Output the (X, Y) coordinate of the center of the cell containing the given text.  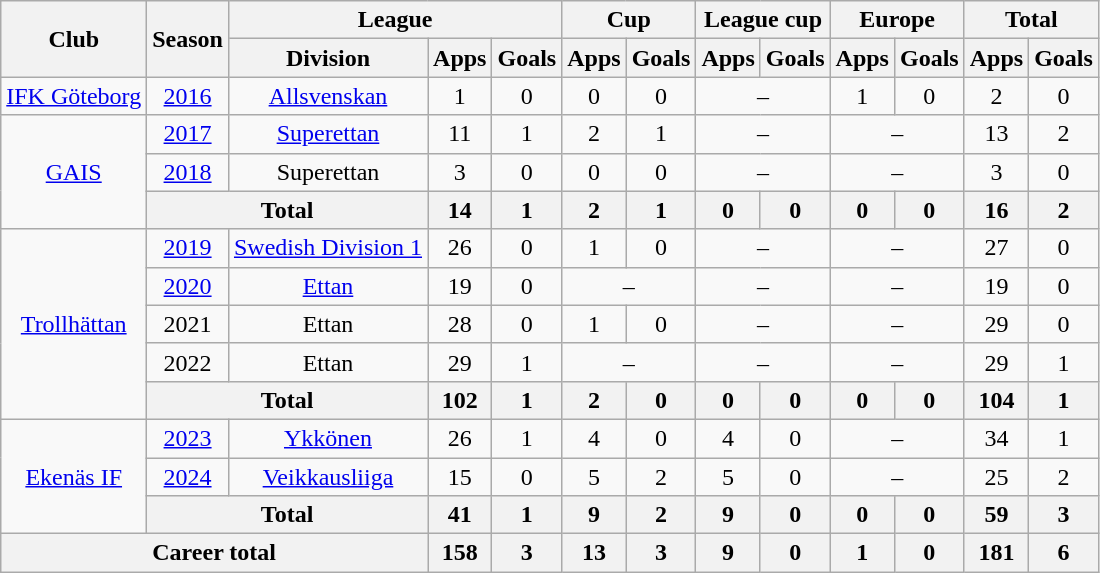
Division (328, 58)
6 (1064, 553)
Trollhättan (74, 324)
2017 (188, 134)
2016 (188, 96)
Career total (214, 553)
GAIS (74, 172)
41 (460, 515)
Europe (897, 20)
2022 (188, 362)
25 (996, 477)
League (394, 20)
14 (460, 210)
Swedish Division 1 (328, 248)
2018 (188, 172)
11 (460, 134)
Allsvenskan (328, 96)
181 (996, 553)
Season (188, 39)
102 (460, 400)
2019 (188, 248)
2020 (188, 286)
Club (74, 39)
34 (996, 438)
IFK Göteborg (74, 96)
2024 (188, 477)
League cup (763, 20)
Veikkausliiga (328, 477)
16 (996, 210)
Ekenäs IF (74, 476)
59 (996, 515)
2021 (188, 324)
28 (460, 324)
27 (996, 248)
104 (996, 400)
Ykkönen (328, 438)
15 (460, 477)
2023 (188, 438)
Cup (629, 20)
158 (460, 553)
